Determine the [x, y] coordinate at the center of the cell enclosing the given text.  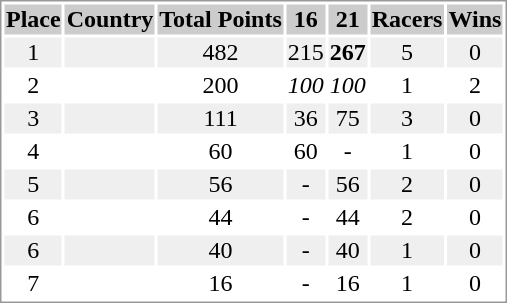
Racers [407, 19]
7 [33, 283]
Country [110, 19]
21 [348, 19]
111 [220, 119]
4 [33, 151]
36 [306, 119]
215 [306, 53]
267 [348, 53]
75 [348, 119]
Total Points [220, 19]
Place [33, 19]
482 [220, 53]
Wins [475, 19]
200 [220, 85]
